Extract the [x, y] coordinate from the center of the cell holding the provided text.  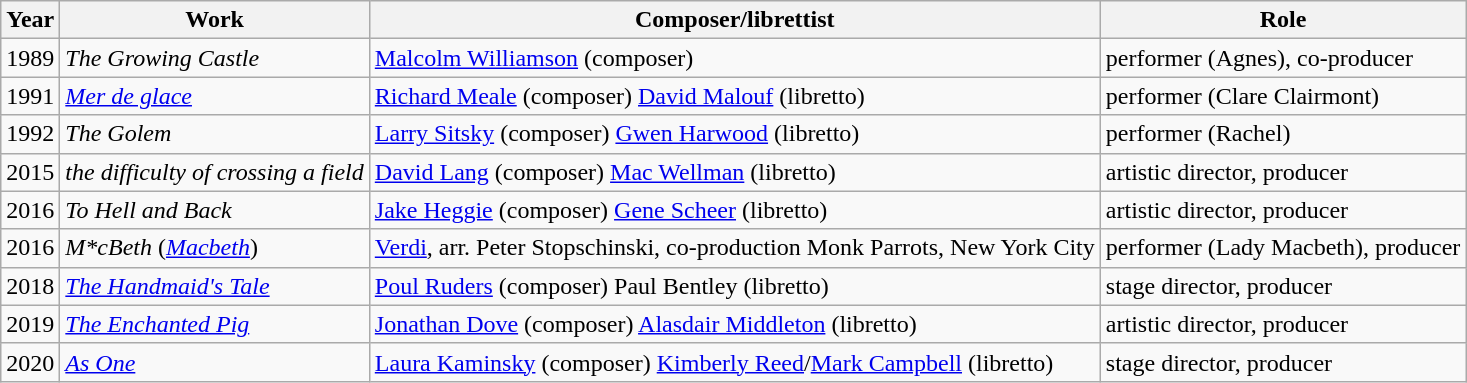
2020 [30, 362]
2018 [30, 286]
To Hell and Back [214, 210]
Composer/librettist [734, 20]
Verdi, arr. Peter Stopschinski, co-production Monk Parrots, New York City [734, 248]
As One [214, 362]
1991 [30, 96]
M*cBeth (Macbeth) [214, 248]
Role [1283, 20]
Larry Sitsky (composer) Gwen Harwood (libretto) [734, 134]
performer (Rachel) [1283, 134]
Richard Meale (composer) David Malouf (libretto) [734, 96]
performer (Lady Macbeth), producer [1283, 248]
Mer de glace [214, 96]
the difficulty of crossing a field [214, 172]
The Enchanted Pig [214, 324]
performer (Clare Clairmont) [1283, 96]
The Handmaid's Tale [214, 286]
2015 [30, 172]
Poul Ruders (composer) Paul Bentley (libretto) [734, 286]
Jake Heggie (composer) Gene Scheer (libretto) [734, 210]
1992 [30, 134]
Laura Kaminsky (composer) Kimberly Reed/Mark Campbell (libretto) [734, 362]
Malcolm Williamson (composer) [734, 58]
Jonathan Dove (composer) Alasdair Middleton (libretto) [734, 324]
The Golem [214, 134]
1989 [30, 58]
performer (Agnes), co-producer [1283, 58]
Work [214, 20]
Year [30, 20]
David Lang (composer) Mac Wellman (libretto) [734, 172]
The Growing Castle [214, 58]
2019 [30, 324]
